From the cell containing the given text, extract its center point as (x, y) coordinate. 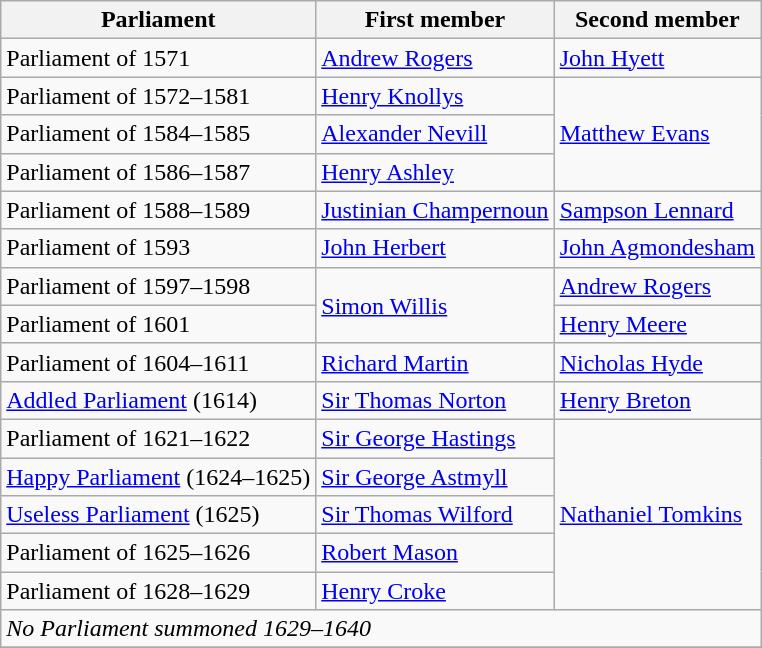
Second member (657, 20)
Parliament of 1604–1611 (158, 362)
Alexander Nevill (435, 134)
Parliament of 1593 (158, 248)
Nicholas Hyde (657, 362)
Henry Ashley (435, 172)
Henry Meere (657, 324)
Parliament of 1597–1598 (158, 286)
Sampson Lennard (657, 210)
Parliament of 1588–1589 (158, 210)
Parliament of 1584–1585 (158, 134)
Matthew Evans (657, 134)
Nathaniel Tomkins (657, 514)
Parliament (158, 20)
Richard Martin (435, 362)
Henry Knollys (435, 96)
Useless Parliament (1625) (158, 515)
Sir Thomas Wilford (435, 515)
Sir Thomas Norton (435, 400)
First member (435, 20)
Parliament of 1621–1622 (158, 438)
Addled Parliament (1614) (158, 400)
Parliament of 1601 (158, 324)
Happy Parliament (1624–1625) (158, 477)
John Hyett (657, 58)
John Agmondesham (657, 248)
Parliament of 1572–1581 (158, 96)
Parliament of 1628–1629 (158, 591)
Simon Willis (435, 305)
Sir George Astmyll (435, 477)
Henry Breton (657, 400)
Robert Mason (435, 553)
Parliament of 1571 (158, 58)
No Parliament summoned 1629–1640 (381, 629)
John Herbert (435, 248)
Sir George Hastings (435, 438)
Parliament of 1586–1587 (158, 172)
Parliament of 1625–1626 (158, 553)
Henry Croke (435, 591)
Justinian Champernoun (435, 210)
